Capture the cell that displays the provided text and extract its [x, y] central coordinate. 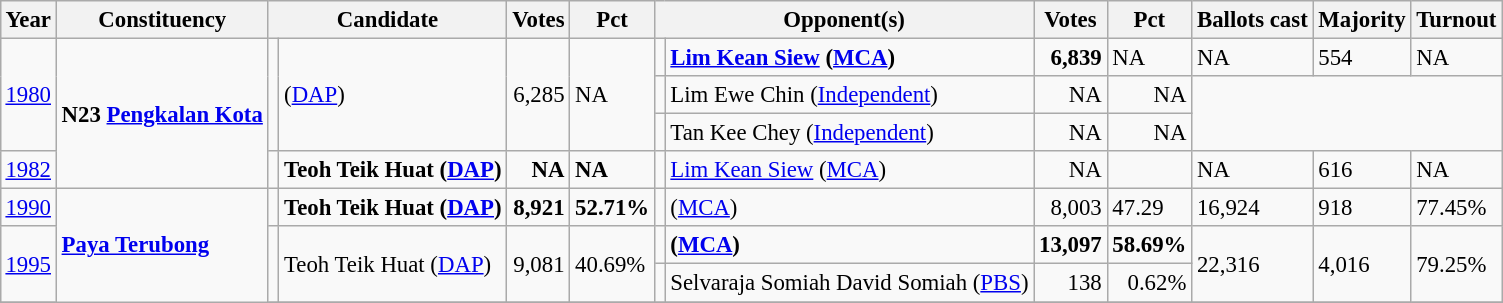
16,924 [1252, 208]
6,285 [538, 94]
Year [28, 20]
22,316 [1252, 264]
0.62% [1150, 283]
Constituency [162, 20]
Opponent(s) [844, 20]
9,081 [538, 264]
554 [1362, 57]
79.25% [1456, 264]
52.71% [612, 208]
Majority [1362, 20]
(DAP) [393, 94]
47.29 [1150, 208]
58.69% [1150, 245]
N23 Pengkalan Kota [162, 113]
4,016 [1362, 264]
1980 [28, 94]
Lim Ewe Chin (Independent) [850, 95]
8,921 [538, 208]
6,839 [1070, 57]
1982 [28, 170]
77.45% [1456, 208]
138 [1070, 283]
8,003 [1070, 208]
Candidate [388, 20]
1990 [28, 208]
918 [1362, 208]
Tan Kee Chey (Independent) [850, 133]
1995 [28, 264]
616 [1362, 170]
Paya Terubong [162, 246]
Turnout [1456, 20]
Ballots cast [1252, 20]
Selvaraja Somiah David Somiah (PBS) [850, 283]
13,097 [1070, 245]
40.69% [612, 264]
